Pinpoint the cell where the given text exists, returning its (x, y) midpoint coordinate. 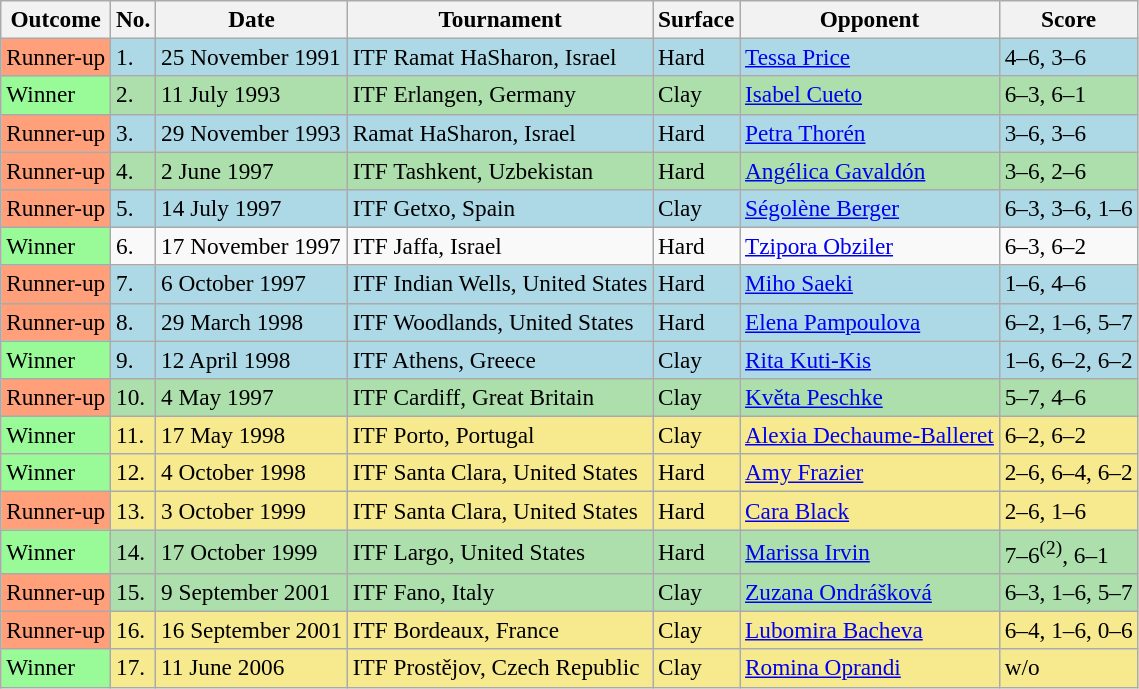
3 October 1999 (252, 510)
6–3, 1–6, 5–7 (1068, 592)
2. (134, 95)
16 September 2001 (252, 630)
ITF Prostějov, Czech Republic (500, 668)
Petra Thorén (870, 133)
6–3, 6–2 (1068, 246)
6–2, 6–2 (1068, 435)
1. (134, 57)
Outcome (56, 19)
16. (134, 630)
6. (134, 246)
3–6, 3–6 (1068, 133)
Opponent (870, 19)
2–6, 6–4, 6–2 (1068, 473)
13. (134, 510)
5. (134, 208)
6–4, 1–6, 0–6 (1068, 630)
Amy Frazier (870, 473)
ITF Athens, Greece (500, 359)
Marissa Irvin (870, 551)
1–6, 4–6 (1068, 284)
6–2, 1–6, 5–7 (1068, 322)
ITF Tashkent, Uzbekistan (500, 170)
6–3, 3–6, 1–6 (1068, 208)
Lubomira Bacheva (870, 630)
Rita Kuti-Kis (870, 359)
Ségolène Berger (870, 208)
Isabel Cueto (870, 95)
Ramat HaSharon, Israel (500, 133)
29 March 1998 (252, 322)
Surface (696, 19)
7. (134, 284)
10. (134, 397)
17 May 1998 (252, 435)
Tzipora Obziler (870, 246)
Alexia Dechaume-Balleret (870, 435)
ITF Getxo, Spain (500, 208)
5–7, 4–6 (1068, 397)
Date (252, 19)
Miho Saeki (870, 284)
11 June 2006 (252, 668)
4–6, 3–6 (1068, 57)
Cara Black (870, 510)
7–6(2), 6–1 (1068, 551)
12. (134, 473)
Tournament (500, 19)
9. (134, 359)
Květa Peschke (870, 397)
11. (134, 435)
ITF Woodlands, United States (500, 322)
4 October 1998 (252, 473)
1–6, 6–2, 6–2 (1068, 359)
9 September 2001 (252, 592)
17 November 1997 (252, 246)
25 November 1991 (252, 57)
29 November 1993 (252, 133)
3. (134, 133)
Zuzana Ondrášková (870, 592)
17. (134, 668)
14 July 1997 (252, 208)
12 April 1998 (252, 359)
2 June 1997 (252, 170)
Elena Pampoulova (870, 322)
4. (134, 170)
2–6, 1–6 (1068, 510)
ITF Jaffa, Israel (500, 246)
11 July 1993 (252, 95)
Romina Oprandi (870, 668)
ITF Fano, Italy (500, 592)
ITF Bordeaux, France (500, 630)
ITF Largo, United States (500, 551)
Angélica Gavaldón (870, 170)
3–6, 2–6 (1068, 170)
Tessa Price (870, 57)
17 October 1999 (252, 551)
15. (134, 592)
8. (134, 322)
ITF Erlangen, Germany (500, 95)
ITF Ramat HaSharon, Israel (500, 57)
w/o (1068, 668)
ITF Porto, Portugal (500, 435)
Score (1068, 19)
ITF Indian Wells, United States (500, 284)
ITF Cardiff, Great Britain (500, 397)
No. (134, 19)
4 May 1997 (252, 397)
6 October 1997 (252, 284)
14. (134, 551)
6–3, 6–1 (1068, 95)
